Scan for the cell matching the given text and deliver its [X, Y] coordinate at center. 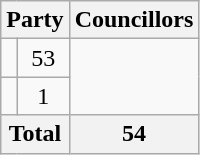
Councillors [134, 20]
1 [43, 96]
53 [43, 58]
Total [35, 134]
Party [35, 20]
54 [134, 134]
